For the text-containing cell, return its midpoint in (x, y) coordinate format. 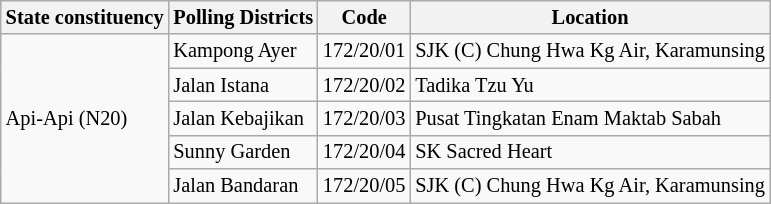
Jalan Istana (243, 85)
172/20/02 (364, 85)
SK Sacred Heart (590, 152)
Location (590, 17)
172/20/01 (364, 51)
172/20/03 (364, 118)
172/20/04 (364, 152)
Api-Api (N20) (85, 118)
Polling Districts (243, 17)
Tadika Tzu Yu (590, 85)
Sunny Garden (243, 152)
Jalan Bandaran (243, 186)
Code (364, 17)
Kampong Ayer (243, 51)
Pusat Tingkatan Enam Maktab Sabah (590, 118)
State constituency (85, 17)
172/20/05 (364, 186)
Jalan Kebajikan (243, 118)
